Return [X, Y] of the center of cell containing provided text 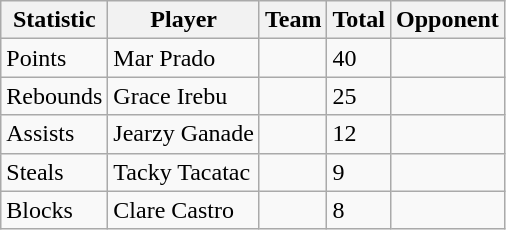
Grace Irebu [184, 96]
8 [359, 210]
Tacky Tacatac [184, 172]
40 [359, 58]
12 [359, 134]
Total [359, 20]
Rebounds [54, 96]
Assists [54, 134]
Clare Castro [184, 210]
Statistic [54, 20]
Steals [54, 172]
25 [359, 96]
Team [293, 20]
9 [359, 172]
Points [54, 58]
Mar Prado [184, 58]
Jearzy Ganade [184, 134]
Opponent [448, 20]
Player [184, 20]
Blocks [54, 210]
